Provide the [x, y] coordinate of the cell's center where the given text is located.  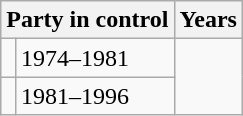
1974–1981 [94, 58]
Years [208, 20]
1981–1996 [94, 96]
Party in control [88, 20]
